Provide the [X, Y] coordinate of the cell's center where the given text is located.  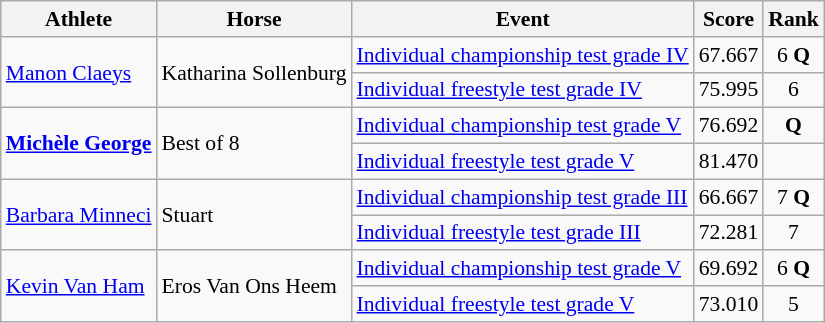
Katharina Sollenburg [254, 72]
Manon Claeys [79, 72]
Individual freestyle test grade III [523, 233]
Horse [254, 19]
Q [794, 126]
Barbara Minneci [79, 214]
67.667 [728, 55]
Stuart [254, 214]
7 Q [794, 197]
66.667 [728, 197]
75.995 [728, 90]
73.010 [728, 304]
Individual championship test grade IV [523, 55]
Michèle George [79, 144]
Rank [794, 19]
5 [794, 304]
Individual championship test grade III [523, 197]
Kevin Van Ham [79, 286]
76.692 [728, 126]
7 [794, 233]
Best of 8 [254, 144]
72.281 [728, 233]
6 [794, 90]
Individual freestyle test grade IV [523, 90]
Score [728, 19]
Event [523, 19]
Eros Van Ons Heem [254, 286]
81.470 [728, 162]
69.692 [728, 269]
Athlete [79, 19]
